Extract the [x, y] coordinate from the center of the cell holding the provided text.  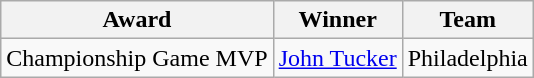
Award [137, 20]
Winner [338, 20]
John Tucker [338, 58]
Philadelphia [468, 58]
Championship Game MVP [137, 58]
Team [468, 20]
